Return (X, Y) of the center of cell containing provided text 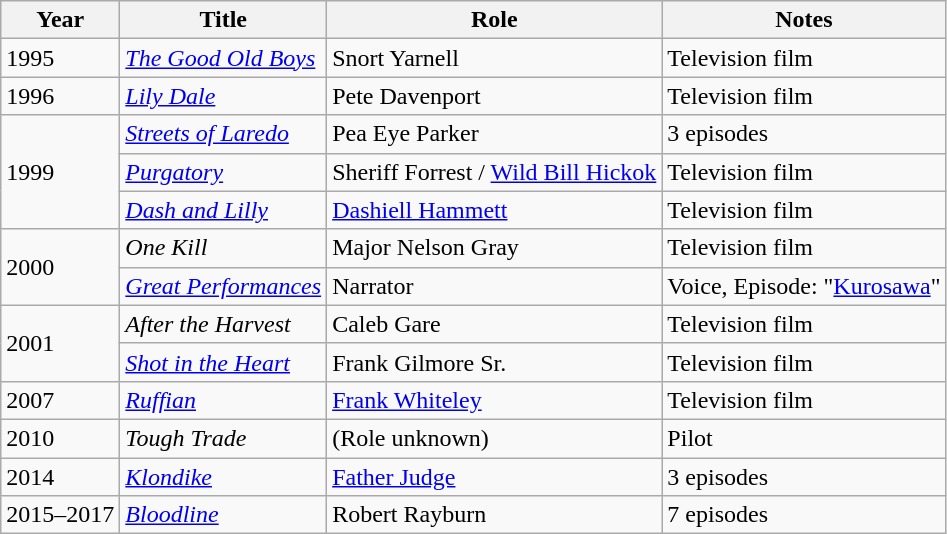
Pilot (804, 438)
Tough Trade (224, 438)
Caleb Gare (494, 324)
1996 (60, 96)
Pea Eye Parker (494, 134)
2014 (60, 477)
Streets of Laredo (224, 134)
Pete Davenport (494, 96)
Robert Rayburn (494, 515)
1999 (60, 172)
Great Performances (224, 286)
Father Judge (494, 477)
Title (224, 20)
Purgatory (224, 172)
Ruffian (224, 400)
Klondike (224, 477)
2007 (60, 400)
Shot in the Heart (224, 362)
The Good Old Boys (224, 58)
2000 (60, 267)
Sheriff Forrest / Wild Bill Hickok (494, 172)
Narrator (494, 286)
Dash and Lilly (224, 210)
7 episodes (804, 515)
2010 (60, 438)
Frank Whiteley (494, 400)
Major Nelson Gray (494, 248)
Bloodline (224, 515)
1995 (60, 58)
2001 (60, 343)
Voice, Episode: "Kurosawa" (804, 286)
Lily Dale (224, 96)
Dashiell Hammett (494, 210)
(Role unknown) (494, 438)
After the Harvest (224, 324)
Notes (804, 20)
Role (494, 20)
Snort Yarnell (494, 58)
One Kill (224, 248)
Frank Gilmore Sr. (494, 362)
2015–2017 (60, 515)
Year (60, 20)
